Provide the (X, Y) coordinate of the cell's center where the given text is located.  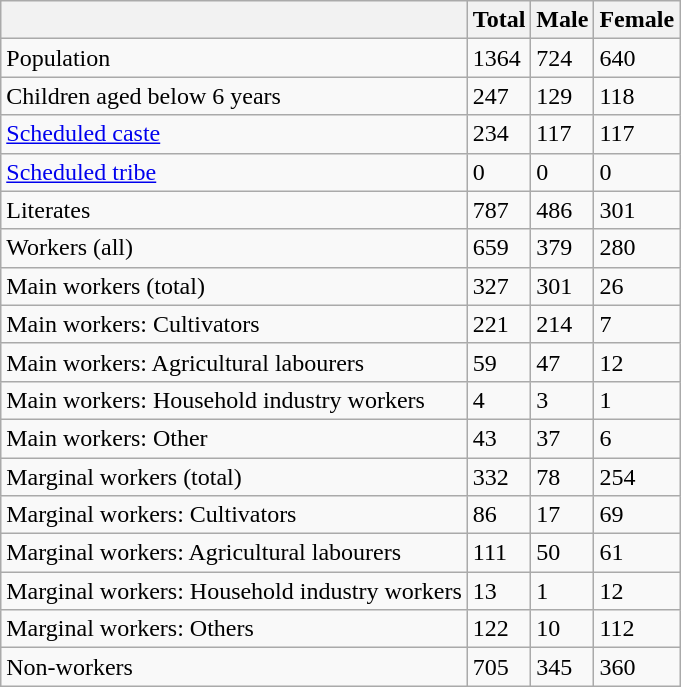
Main workers: Household industry workers (234, 400)
659 (499, 248)
332 (499, 477)
17 (562, 515)
345 (562, 667)
59 (499, 362)
112 (637, 629)
10 (562, 629)
7 (637, 324)
86 (499, 515)
4 (499, 400)
Workers (all) (234, 248)
Marginal workers: Household industry workers (234, 591)
379 (562, 248)
50 (562, 553)
486 (562, 210)
26 (637, 286)
Female (637, 20)
640 (637, 58)
Scheduled tribe (234, 172)
13 (499, 591)
118 (637, 96)
3 (562, 400)
61 (637, 553)
37 (562, 438)
221 (499, 324)
Main workers: Other (234, 438)
214 (562, 324)
360 (637, 667)
6 (637, 438)
327 (499, 286)
247 (499, 96)
Children aged below 6 years (234, 96)
705 (499, 667)
254 (637, 477)
111 (499, 553)
724 (562, 58)
787 (499, 210)
Male (562, 20)
122 (499, 629)
47 (562, 362)
Scheduled caste (234, 134)
Main workers: Cultivators (234, 324)
234 (499, 134)
Total (499, 20)
Main workers: Agricultural labourers (234, 362)
Non-workers (234, 667)
Marginal workers: Agricultural labourers (234, 553)
69 (637, 515)
Marginal workers: Others (234, 629)
Main workers (total) (234, 286)
43 (499, 438)
Literates (234, 210)
1364 (499, 58)
Marginal workers: Cultivators (234, 515)
Population (234, 58)
280 (637, 248)
78 (562, 477)
129 (562, 96)
Marginal workers (total) (234, 477)
